Detect which cell encompasses the target text, then output its (X, Y) center coordinate. 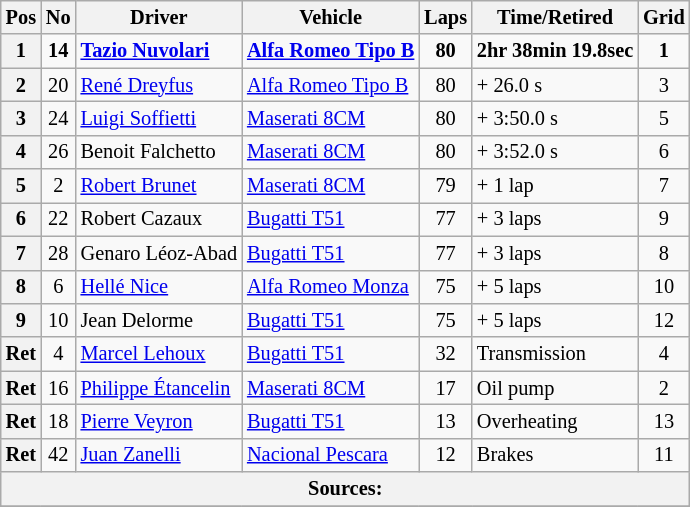
17 (446, 388)
Driver (159, 17)
Hellé Nice (159, 287)
Benoit Falchetto (159, 152)
No (58, 17)
+ 3:52.0 s (555, 152)
Genaro Léoz-Abad (159, 253)
Grid (664, 17)
16 (58, 388)
+ 3:50.0 s (555, 118)
Pierre Veyron (159, 421)
32 (446, 354)
20 (58, 85)
Philippe Étancelin (159, 388)
42 (58, 455)
Time/Retired (555, 17)
Marcel Lehoux (159, 354)
Pos (21, 17)
Alfa Romeo Monza (330, 287)
18 (58, 421)
Juan Zanelli (159, 455)
Nacional Pescara (330, 455)
Vehicle (330, 17)
Luigi Soffietti (159, 118)
24 (58, 118)
22 (58, 219)
14 (58, 51)
Robert Brunet (159, 186)
28 (58, 253)
2hr 38min 19.8sec (555, 51)
Brakes (555, 455)
Robert Cazaux (159, 219)
René Dreyfus (159, 85)
Oil pump (555, 388)
26 (58, 152)
Overheating (555, 421)
11 (664, 455)
Transmission (555, 354)
+ 1 lap (555, 186)
Laps (446, 17)
79 (446, 186)
Jean Delorme (159, 320)
Tazio Nuvolari (159, 51)
Sources: (346, 489)
+ 26.0 s (555, 85)
